Scan for the cell matching the given text and deliver its [x, y] coordinate at center. 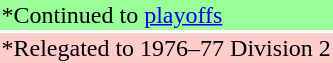
*Continued to playoffs [166, 15]
*Relegated to 1976–77 Division 2 [166, 48]
